Scan for the cell matching the given text and deliver its [x, y] coordinate at center. 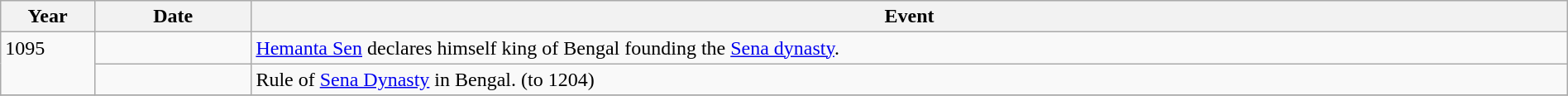
1095 [48, 64]
Year [48, 17]
Event [910, 17]
Hemanta Sen declares himself king of Bengal founding the Sena dynasty. [910, 48]
Date [172, 17]
Rule of Sena Dynasty in Bengal. (to 1204) [910, 79]
